From the cell containing the given text, extract its center point as (X, Y) coordinate. 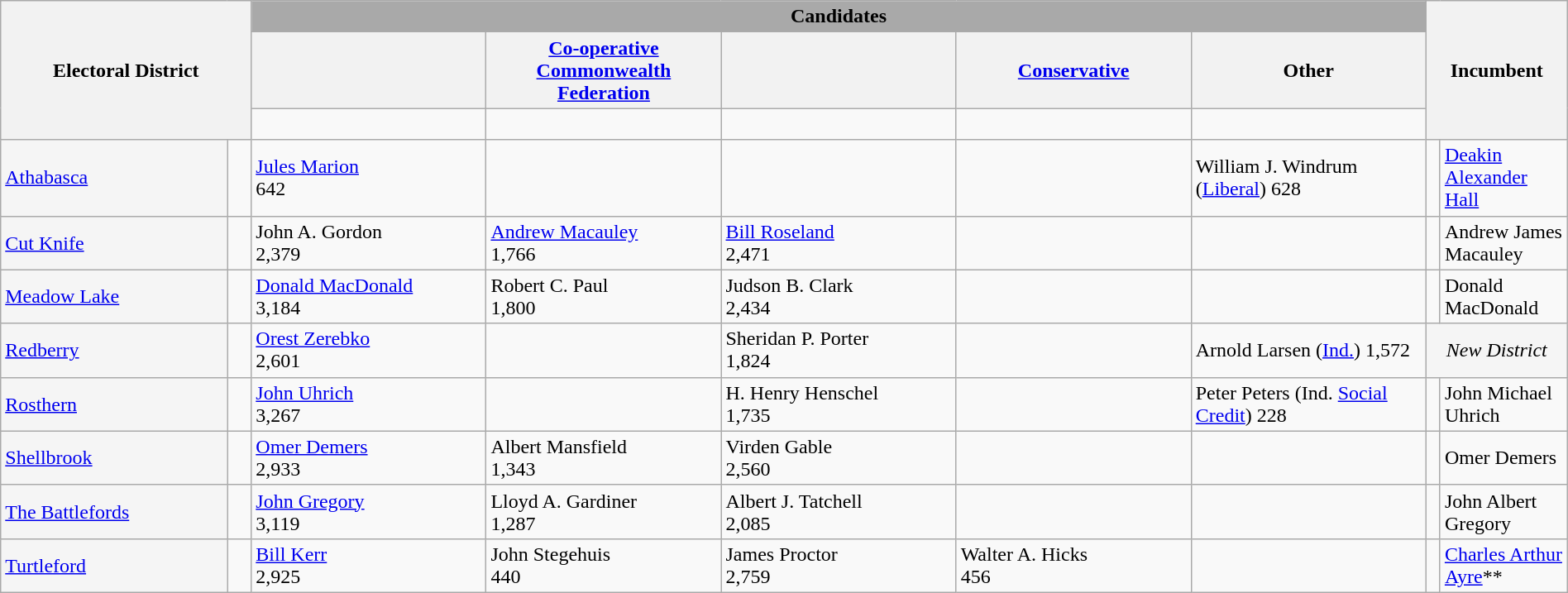
Andrew Macauley1,766 (604, 243)
John Albert Gregory (1503, 511)
Judson B. Clark2,434 (839, 296)
The Battlefords (114, 511)
Lloyd A. Gardiner1,287 (604, 511)
Candidates (839, 17)
Athabasca (114, 178)
Donald MacDonald (1503, 296)
William J. Windrum (Liberal) 628 (1308, 178)
Conservative (1073, 70)
Omer Demers (1503, 458)
Sheridan P. Porter1,824 (839, 351)
Co-operative Commonwealth Federation (604, 70)
Charles Arthur Ayre** (1503, 566)
Albert Mansfield1,343 (604, 458)
Deakin Alexander Hall (1503, 178)
Orest Zerebko2,601 (369, 351)
Donald MacDonald3,184 (369, 296)
Albert J. Tatchell2,085 (839, 511)
Peter Peters (Ind. Social Credit) 228 (1308, 404)
Andrew James Macauley (1503, 243)
John Stegehuis440 (604, 566)
H. Henry Henschel1,735 (839, 404)
Redberry (114, 351)
Bill Roseland2,471 (839, 243)
Other (1308, 70)
New District (1497, 351)
Robert C. Paul1,800 (604, 296)
Omer Demers2,933 (369, 458)
John A. Gordon2,379 (369, 243)
John Gregory3,119 (369, 511)
Incumbent (1497, 70)
John Uhrich3,267 (369, 404)
Electoral District (126, 70)
James Proctor2,759 (839, 566)
Cut Knife (114, 243)
Turtleford (114, 566)
Virden Gable2,560 (839, 458)
Shellbrook (114, 458)
Arnold Larsen (Ind.) 1,572 (1308, 351)
Jules Marion642 (369, 178)
Rosthern (114, 404)
Walter A. Hicks456 (1073, 566)
Bill Kerr2,925 (369, 566)
Meadow Lake (114, 296)
John Michael Uhrich (1503, 404)
